Locate the cell with the specified text and output its (X, Y) center coordinate. 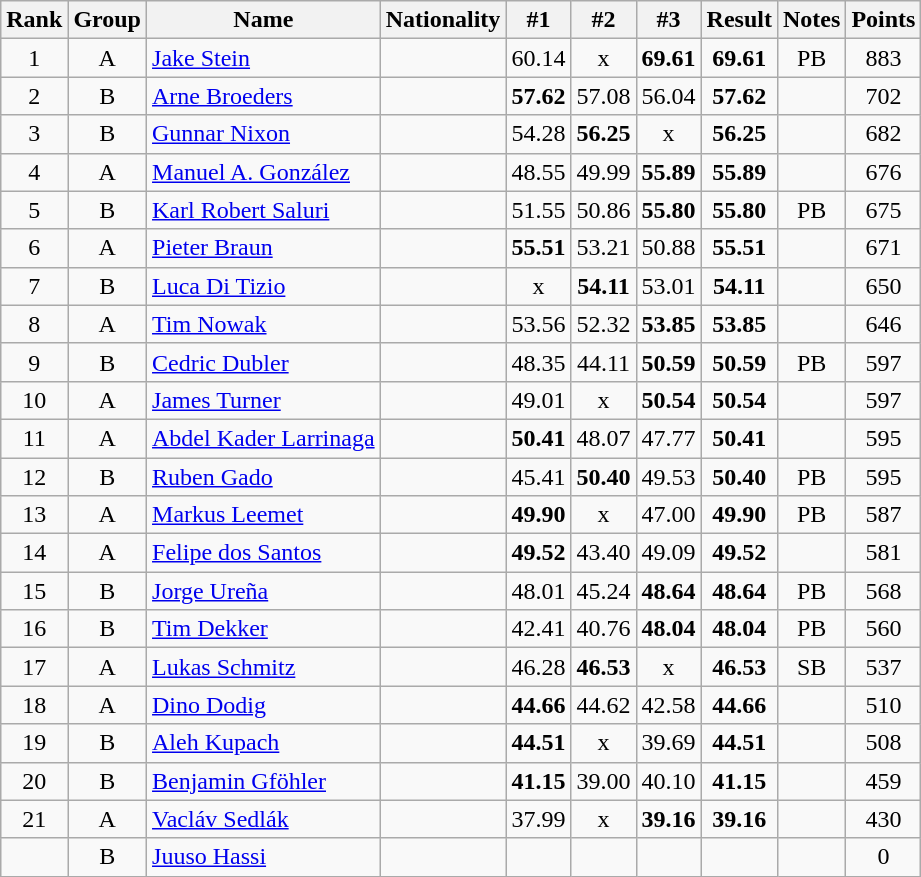
20 (34, 781)
Rank (34, 20)
587 (884, 515)
1 (34, 58)
15 (34, 591)
Manuel A. González (264, 172)
4 (34, 172)
Points (884, 20)
Result (739, 20)
Abdel Kader Larrinaga (264, 438)
19 (34, 743)
51.55 (538, 210)
SB (811, 667)
883 (884, 58)
Arne Broeders (264, 96)
47.77 (668, 438)
#1 (538, 20)
581 (884, 553)
Benjamin Gföhler (264, 781)
60.14 (538, 58)
49.99 (604, 172)
18 (34, 705)
Dino Dodig (264, 705)
45.24 (604, 591)
702 (884, 96)
13 (34, 515)
45.41 (538, 477)
40.10 (668, 781)
21 (34, 819)
12 (34, 477)
682 (884, 134)
#3 (668, 20)
53.21 (604, 248)
Tim Nowak (264, 324)
44.11 (604, 362)
7 (34, 286)
11 (34, 438)
54.28 (538, 134)
49.09 (668, 553)
Lukas Schmitz (264, 667)
Markus Leemet (264, 515)
6 (34, 248)
53.01 (668, 286)
Juuso Hassi (264, 857)
568 (884, 591)
52.32 (604, 324)
560 (884, 629)
675 (884, 210)
Karl Robert Saluri (264, 210)
8 (34, 324)
37.99 (538, 819)
Vacláv Sedlák (264, 819)
47.00 (668, 515)
Notes (811, 20)
50.88 (668, 248)
510 (884, 705)
39.69 (668, 743)
57.08 (604, 96)
2 (34, 96)
42.41 (538, 629)
430 (884, 819)
Jake Stein (264, 58)
53.56 (538, 324)
56.04 (668, 96)
46.28 (538, 667)
Nationality (443, 20)
Felipe dos Santos (264, 553)
39.00 (604, 781)
James Turner (264, 400)
3 (34, 134)
650 (884, 286)
49.01 (538, 400)
#2 (604, 20)
0 (884, 857)
Name (264, 20)
43.40 (604, 553)
Jorge Ureña (264, 591)
48.55 (538, 172)
40.76 (604, 629)
508 (884, 743)
Gunnar Nixon (264, 134)
Tim Dekker (264, 629)
Luca Di Tizio (264, 286)
Aleh Kupach (264, 743)
17 (34, 667)
459 (884, 781)
Cedric Dubler (264, 362)
9 (34, 362)
14 (34, 553)
646 (884, 324)
671 (884, 248)
48.01 (538, 591)
537 (884, 667)
48.35 (538, 362)
Pieter Braun (264, 248)
16 (34, 629)
48.07 (604, 438)
49.53 (668, 477)
Ruben Gado (264, 477)
Group (108, 20)
42.58 (668, 705)
50.86 (604, 210)
676 (884, 172)
44.62 (604, 705)
5 (34, 210)
10 (34, 400)
